Capture the cell that displays the provided text and extract its (x, y) central coordinate. 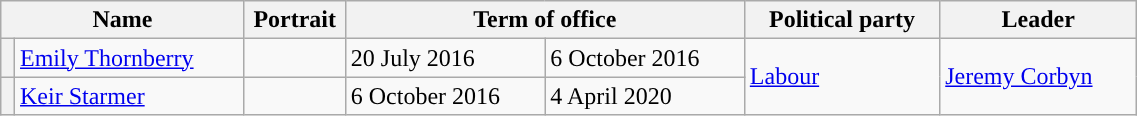
Political party (842, 20)
4 April 2020 (645, 96)
Keir Starmer (130, 96)
Name (122, 20)
Labour (842, 77)
Jeremy Corbyn (1038, 77)
Term of office (544, 20)
20 July 2016 (445, 58)
Portrait (294, 20)
Leader (1038, 20)
Emily Thornberry (130, 58)
